Scan for the cell matching the given text and deliver its (X, Y) coordinate at center. 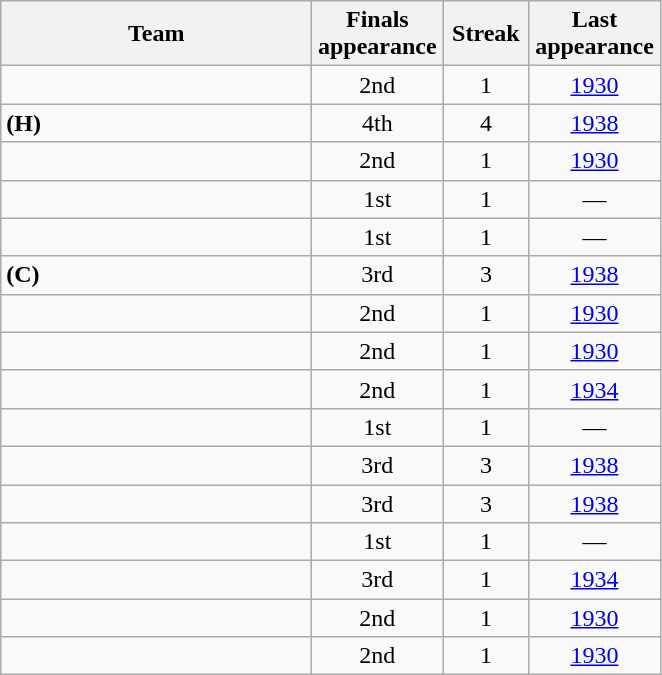
Streak (486, 34)
Team (156, 34)
(H) (156, 123)
4 (486, 123)
Finals appearance (378, 34)
(C) (156, 275)
Last appearance (594, 34)
4th (378, 123)
